Capture the cell that displays the provided text and extract its [x, y] central coordinate. 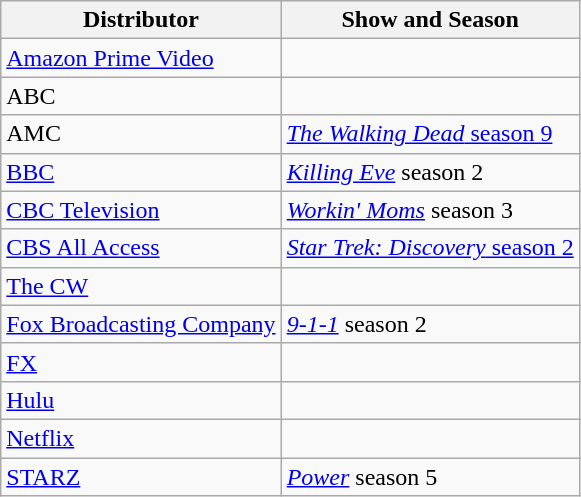
Distributor [141, 20]
BBC [141, 172]
Amazon Prime Video [141, 58]
AMC [141, 134]
Star Trek: Discovery season 2 [430, 248]
FX [141, 362]
Show and Season [430, 20]
CBC Television [141, 210]
Fox Broadcasting Company [141, 324]
Workin' Moms season 3 [430, 210]
Hulu [141, 400]
9-1-1 season 2 [430, 324]
The Walking Dead season 9 [430, 134]
Netflix [141, 438]
Killing Eve season 2 [430, 172]
The CW [141, 286]
CBS All Access [141, 248]
ABC [141, 96]
STARZ [141, 477]
Power season 5 [430, 477]
